Search for the cell housing the specified text and yield its [X, Y] center coordinate. 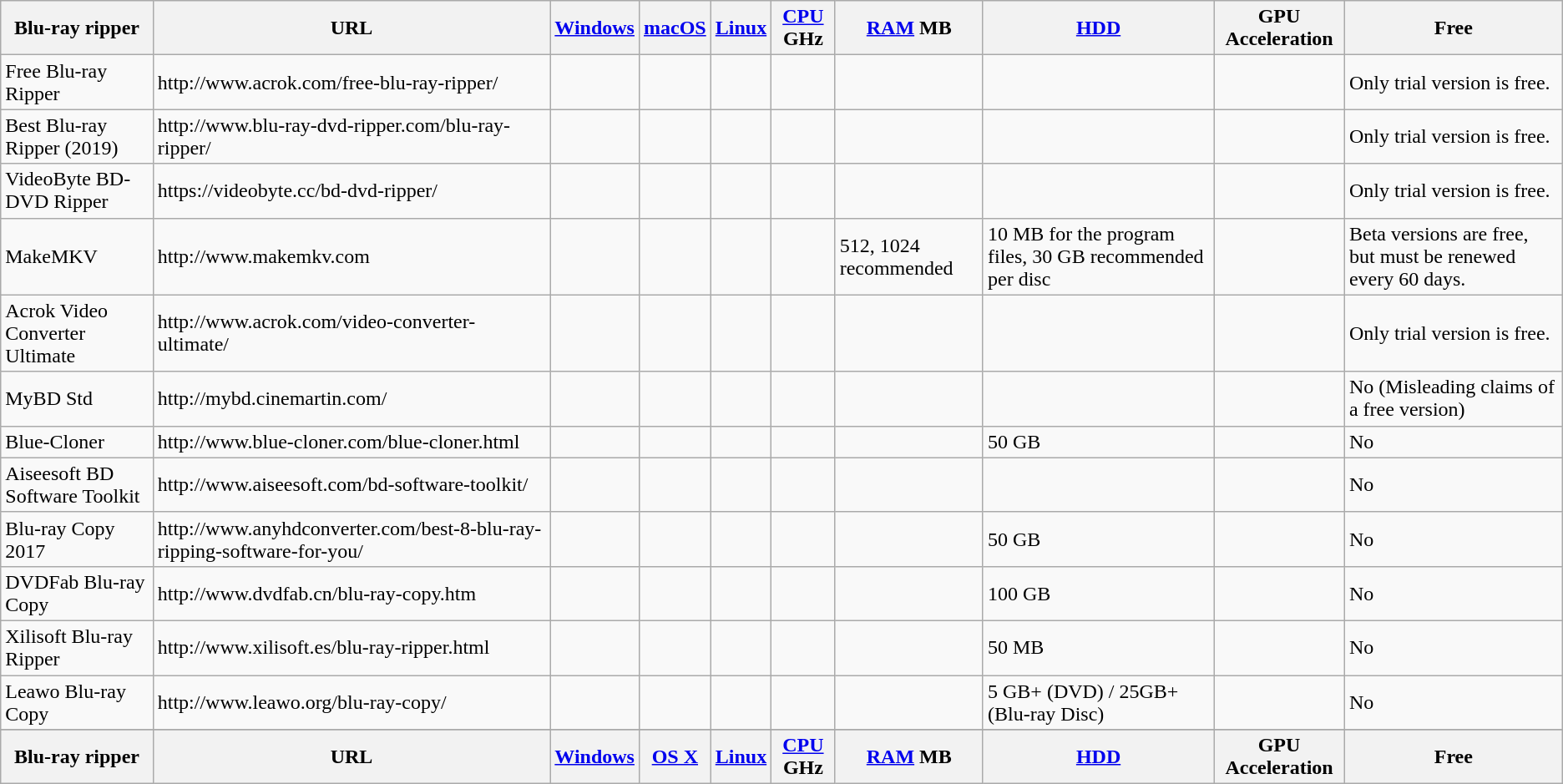
DVDFab Blu-ray Copy [77, 593]
http://www.dvdfab.cn/blu-ray-copy.htm [352, 593]
http://www.xilisoft.es/blu-ray-ripper.html [352, 648]
http://mybd.cinemartin.com/ [352, 399]
10 MB for the program files, 30 GB recommended per disc [1098, 256]
Blu-ray Copy 2017 [77, 539]
Beta versions are free, but must be renewed every 60 days. [1453, 256]
512, 1024 recommended [908, 256]
Blue-Cloner [77, 442]
VideoByte BD-DVD Ripper [77, 190]
http://www.blu-ray-dvd-ripper.com/blu-ray-ripper/ [352, 137]
http://www.anyhdconverter.com/best-8-blu-ray-ripping-software-for-you/ [352, 539]
Xilisoft Blu-ray Ripper [77, 648]
MakeMKV [77, 256]
http://www.leawo.org/blu-ray-copy/ [352, 701]
http://www.acrok.com/free-blu-ray-ripper/ [352, 82]
MyBD Std [77, 399]
Acrok Video Converter Ultimate [77, 333]
5 GB+ (DVD) / 25GB+ (Blu-ray Disc) [1098, 701]
Leawo Blu-ray Copy [77, 701]
Free Blu-ray Ripper [77, 82]
http://www.makemkv.com [352, 256]
50 MB [1098, 648]
https://videobyte.cc/bd-dvd-ripper/ [352, 190]
http://www.blue-cloner.com/blue-cloner.html [352, 442]
macOS [675, 28]
OS X [675, 756]
Best Blu-ray Ripper (2019) [77, 137]
No (Misleading claims of a free version) [1453, 399]
Aiseesoft BD Software Toolkit [77, 484]
100 GB [1098, 593]
http://www.aiseesoft.com/bd-software-toolkit/ [352, 484]
http://www.acrok.com/video-converter-ultimate/ [352, 333]
